Pinpoint the cell where the given text exists, returning its (x, y) midpoint coordinate. 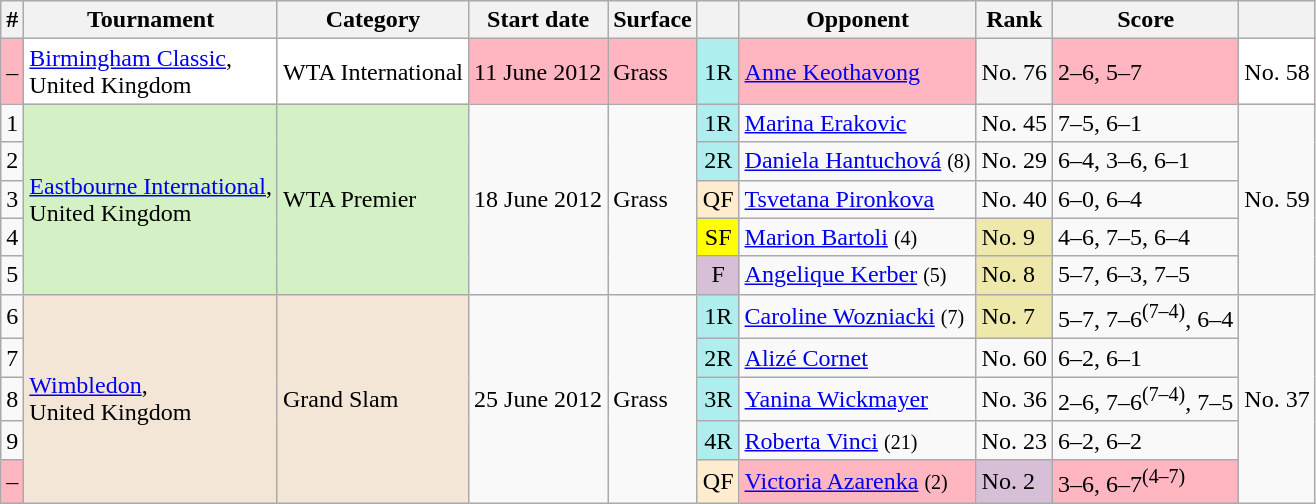
No. 58 (1277, 72)
Score (1145, 20)
Tsvetana Pironkova (858, 199)
WTA Premier (372, 199)
No. 8 (1014, 275)
18 June 2012 (538, 199)
No. 23 (1014, 440)
5–7, 7–6(7–4), 6–4 (1145, 316)
4–6, 7–5, 6–4 (1145, 237)
F (718, 275)
Roberta Vinci (21) (858, 440)
7 (12, 358)
No. 7 (1014, 316)
6–0, 6–4 (1145, 199)
11 June 2012 (538, 72)
Daniela Hantuchová (8) (858, 161)
3 (12, 199)
No. 76 (1014, 72)
No. 9 (1014, 237)
8 (12, 400)
7–5, 6–1 (1145, 123)
5 (12, 275)
Tournament (151, 20)
25 June 2012 (538, 399)
No. 60 (1014, 358)
Caroline Wozniacki (7) (858, 316)
Anne Keothavong (858, 72)
Yanina Wickmayer (858, 400)
4R (718, 440)
Wimbledon, United Kingdom (151, 399)
Opponent (858, 20)
2–6, 5–7 (1145, 72)
3R (718, 400)
SF (718, 237)
No. 2 (1014, 482)
2 (12, 161)
3–6, 6–7(4–7) (1145, 482)
6 (12, 316)
No. 36 (1014, 400)
Surface (653, 20)
6–2, 6–2 (1145, 440)
6–4, 3–6, 6–1 (1145, 161)
# (12, 20)
Angelique Kerber (5) (858, 275)
4 (12, 237)
Grand Slam (372, 399)
1 (12, 123)
6–2, 6–1 (1145, 358)
No. 29 (1014, 161)
2–6, 7–6(7–4), 7–5 (1145, 400)
Rank (1014, 20)
Marion Bartoli (4) (858, 237)
No. 37 (1277, 399)
Victoria Azarenka (2) (858, 482)
Birmingham Classic, United Kingdom (151, 72)
Alizé Cornet (858, 358)
WTA International (372, 72)
Start date (538, 20)
Marina Erakovic (858, 123)
Eastbourne International, United Kingdom (151, 199)
No. 59 (1277, 199)
Category (372, 20)
No. 45 (1014, 123)
5–7, 6–3, 7–5 (1145, 275)
No. 40 (1014, 199)
9 (12, 440)
